Pinpoint the cell where the given text exists, returning its [x, y] midpoint coordinate. 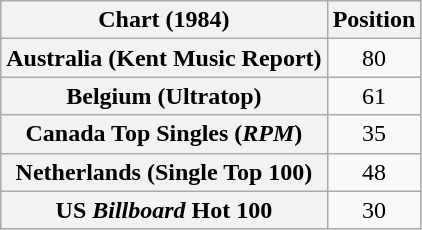
US Billboard Hot 100 [164, 210]
48 [374, 172]
30 [374, 210]
Canada Top Singles (RPM) [164, 134]
61 [374, 96]
Australia (Kent Music Report) [164, 58]
80 [374, 58]
Belgium (Ultratop) [164, 96]
Position [374, 20]
Netherlands (Single Top 100) [164, 172]
Chart (1984) [164, 20]
35 [374, 134]
